Capture the cell that displays the provided text and extract its (x, y) central coordinate. 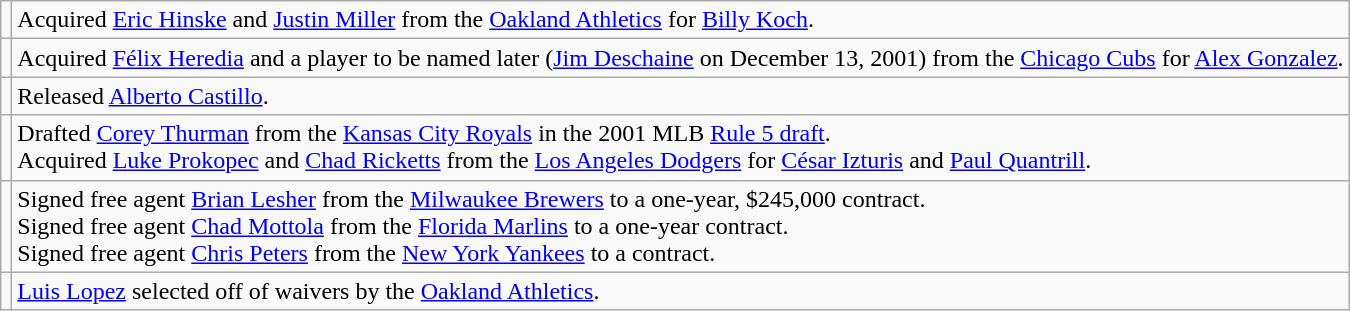
Released Alberto Castillo. (680, 96)
Acquired Eric Hinske and Justin Miller from the Oakland Athletics for Billy Koch. (680, 20)
Acquired Félix Heredia and a player to be named later (Jim Deschaine on December 13, 2001) from the Chicago Cubs for Alex Gonzalez. (680, 58)
Luis Lopez selected off of waivers by the Oakland Athletics. (680, 291)
